Search for the cell housing the specified text and yield its [X, Y] center coordinate. 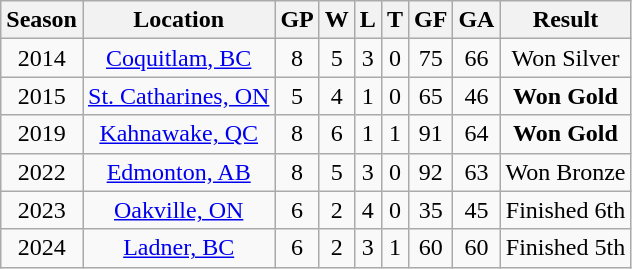
Oakville, ON [178, 210]
Result [566, 20]
63 [476, 172]
GF [430, 20]
2022 [42, 172]
66 [476, 58]
46 [476, 96]
2019 [42, 134]
St. Catharines, ON [178, 96]
Kahnawake, QC [178, 134]
2024 [42, 248]
Finished 6th [566, 210]
2015 [42, 96]
GP [297, 20]
Finished 5th [566, 248]
GA [476, 20]
91 [430, 134]
2023 [42, 210]
65 [430, 96]
92 [430, 172]
Location [178, 20]
Coquitlam, BC [178, 58]
T [394, 20]
45 [476, 210]
75 [430, 58]
Ladner, BC [178, 248]
L [368, 20]
Won Bronze [566, 172]
W [336, 20]
64 [476, 134]
2014 [42, 58]
Season [42, 20]
35 [430, 210]
Edmonton, AB [178, 172]
Won Silver [566, 58]
